Locate the cell with the specified text and output its (X, Y) center coordinate. 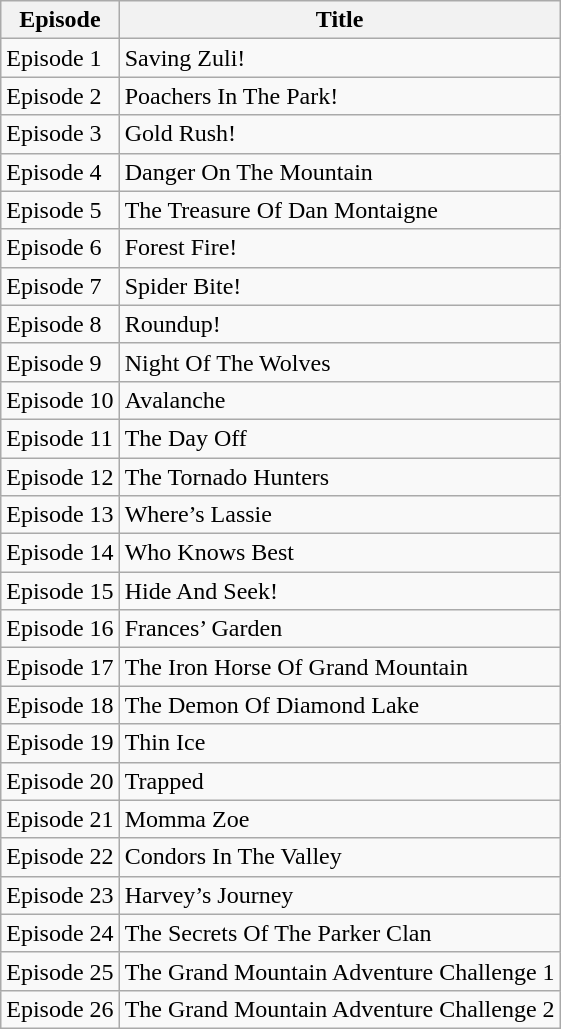
Episode 24 (60, 933)
Episode 4 (60, 172)
Avalanche (340, 400)
Episode 13 (60, 515)
The Iron Horse Of Grand Mountain (340, 667)
Episode 16 (60, 629)
The Grand Mountain Adventure Challenge 2 (340, 1009)
Episode 21 (60, 819)
Forest Fire! (340, 248)
Gold Rush! (340, 134)
The Grand Mountain Adventure Challenge 1 (340, 971)
Episode 22 (60, 857)
Danger On The Mountain (340, 172)
Episode 2 (60, 96)
Episode 3 (60, 134)
The Tornado Hunters (340, 477)
Saving Zuli! (340, 58)
Title (340, 20)
Who Knows Best (340, 553)
Where’s Lassie (340, 515)
Episode 10 (60, 400)
Episode 7 (60, 286)
Episode 23 (60, 895)
Episode 9 (60, 362)
Episode 11 (60, 438)
Episode 6 (60, 248)
The Secrets Of The Parker Clan (340, 933)
Episode 25 (60, 971)
Hide And Seek! (340, 591)
Condors In The Valley (340, 857)
Poachers In The Park! (340, 96)
The Demon Of Diamond Lake (340, 705)
Episode (60, 20)
Roundup! (340, 324)
Episode 1 (60, 58)
Episode 8 (60, 324)
Episode 18 (60, 705)
Episode 14 (60, 553)
Frances’ Garden (340, 629)
Episode 19 (60, 743)
Spider Bite! (340, 286)
Thin Ice (340, 743)
Episode 15 (60, 591)
Episode 17 (60, 667)
Episode 26 (60, 1009)
Trapped (340, 781)
Episode 5 (60, 210)
The Day Off (340, 438)
Episode 20 (60, 781)
Episode 12 (60, 477)
The Treasure Of Dan Montaigne (340, 210)
Harvey’s Journey (340, 895)
Night Of The Wolves (340, 362)
Momma Zoe (340, 819)
